Detect which cell encompasses the target text, then output its [x, y] center coordinate. 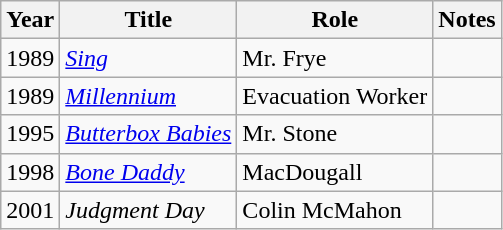
2001 [30, 210]
Bone Daddy [148, 172]
Title [148, 20]
Millennium [148, 96]
Evacuation Worker [335, 96]
1995 [30, 134]
Mr. Frye [335, 58]
Sing [148, 58]
MacDougall [335, 172]
Year [30, 20]
Colin McMahon [335, 210]
Judgment Day [148, 210]
Butterbox Babies [148, 134]
Notes [467, 20]
Role [335, 20]
Mr. Stone [335, 134]
1998 [30, 172]
